Identify which cell holds the provided text, then report its [x, y] central coordinate. 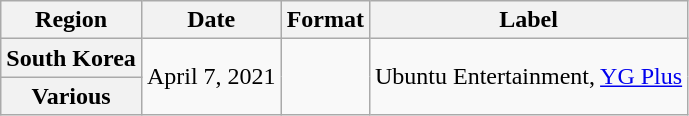
Various [72, 96]
Label [528, 20]
April 7, 2021 [211, 77]
Ubuntu Entertainment, YG Plus [528, 77]
Region [72, 20]
Format [325, 20]
South Korea [72, 58]
Date [211, 20]
